Pinpoint the cell where the given text exists, returning its (x, y) midpoint coordinate. 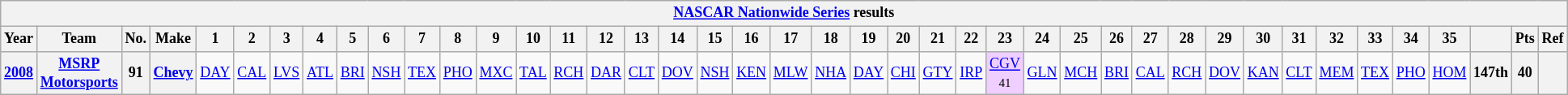
Make (173, 39)
24 (1042, 39)
KEN (752, 73)
3 (286, 39)
MEM (1337, 73)
6 (387, 39)
CHI (903, 73)
23 (1005, 39)
LVS (286, 73)
147th (1491, 73)
40 (1524, 73)
21 (938, 39)
28 (1187, 39)
5 (353, 39)
4 (320, 39)
DAR (607, 73)
17 (790, 39)
ATL (320, 73)
34 (1411, 39)
2 (252, 39)
2008 (19, 73)
32 (1337, 39)
No. (136, 39)
27 (1151, 39)
Pts (1524, 39)
GLN (1042, 73)
15 (715, 39)
10 (533, 39)
TAL (533, 73)
31 (1299, 39)
11 (569, 39)
1 (215, 39)
NHA (831, 73)
IRP (971, 73)
19 (868, 39)
29 (1225, 39)
Team (79, 39)
25 (1081, 39)
20 (903, 39)
NASCAR Nationwide Series results (784, 13)
9 (496, 39)
GTY (938, 73)
HOM (1450, 73)
22 (971, 39)
16 (752, 39)
91 (136, 73)
14 (677, 39)
Year (19, 39)
8 (458, 39)
33 (1375, 39)
18 (831, 39)
MSRP Motorsports (79, 73)
MCH (1081, 73)
30 (1263, 39)
26 (1117, 39)
Ref (1553, 39)
MLW (790, 73)
KAN (1263, 73)
CGV41 (1005, 73)
Chevy (173, 73)
35 (1450, 39)
12 (607, 39)
13 (641, 39)
7 (422, 39)
MXC (496, 73)
